Find where the given text appears and provide that cell's center as [X, Y] coordinate. 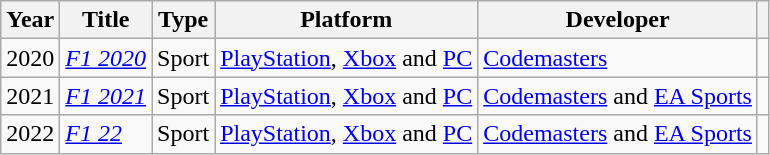
F1 22 [106, 134]
Codemasters [618, 58]
Platform [346, 20]
Title [106, 20]
2020 [30, 58]
Developer [618, 20]
Year [30, 20]
Type [184, 20]
F1 2020 [106, 58]
F1 2021 [106, 96]
2022 [30, 134]
2021 [30, 96]
